Locate the cell with the specified text and output its [x, y] center coordinate. 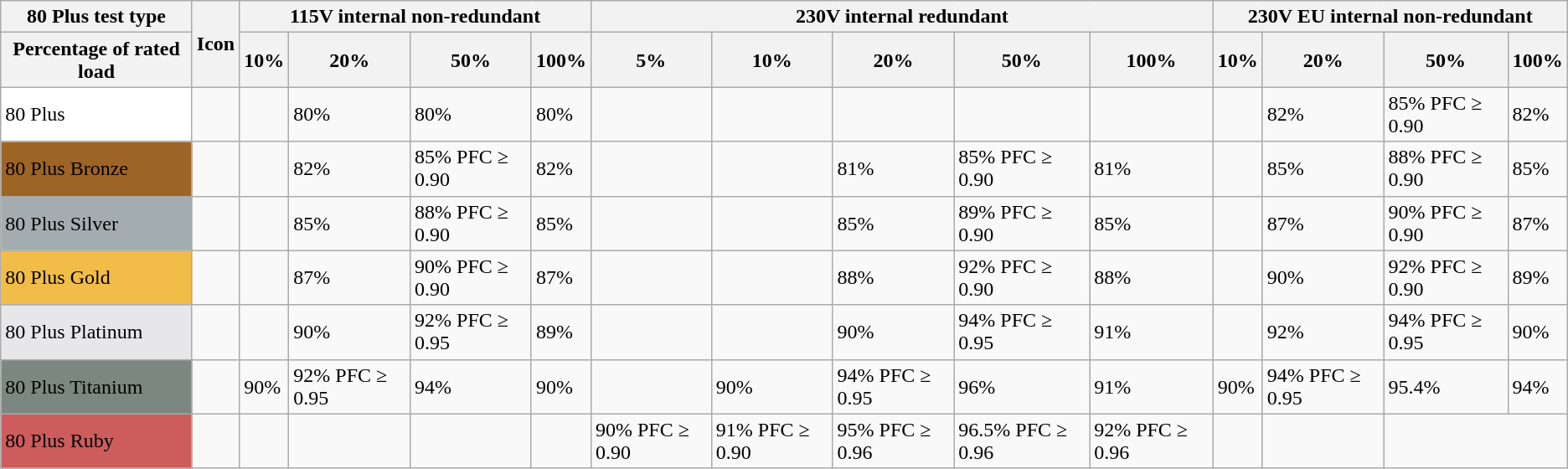
Percentage of rated load [97, 60]
80 Plus Titanium [97, 387]
91% PFC ≥ 0.90 [772, 441]
96.5% PFC ≥ 0.96 [1022, 441]
80 Plus [97, 114]
95.4% [1446, 387]
230V EU internal non-redundant [1390, 17]
80 Plus Gold [97, 278]
92% [1323, 332]
96% [1022, 387]
95% PFC ≥ 0.96 [893, 441]
80 Plus Bronze [97, 169]
230V internal redundant [901, 17]
92% PFC ≥ 0.96 [1152, 441]
Icon [215, 44]
80 Plus Ruby [97, 441]
80 Plus Silver [97, 223]
80 Plus Platinum [97, 332]
80 Plus test type [97, 17]
5% [651, 60]
89% PFC ≥ 0.90 [1022, 223]
115V internal non-redundant [415, 17]
